From the cell containing the given text, extract its center point as (X, Y) coordinate. 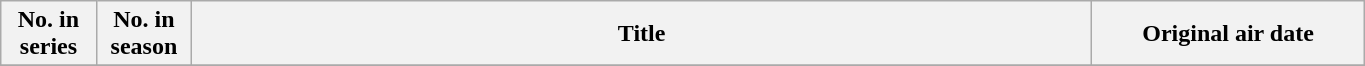
No. inseries (48, 34)
No. inseason (144, 34)
Title (642, 34)
Original air date (1228, 34)
